Determine the [X, Y] coordinate at the center of the cell enclosing the given text.  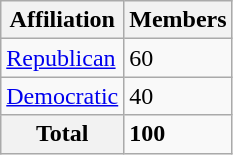
Total [62, 134]
Affiliation [62, 20]
60 [178, 58]
Republican [62, 58]
100 [178, 134]
Members [178, 20]
Democratic [62, 96]
40 [178, 96]
